Scan for the cell matching the given text and deliver its (X, Y) coordinate at center. 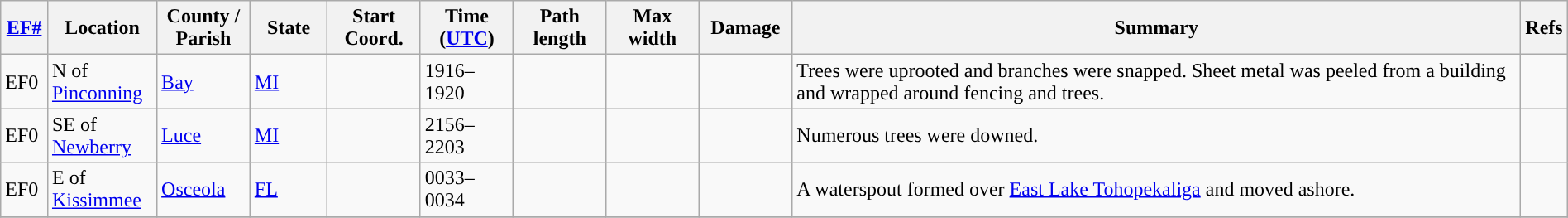
Bay (203, 81)
Location (102, 28)
Summary (1156, 28)
A waterspout formed over East Lake Tohopekaliga and moved ashore. (1156, 189)
FL (289, 189)
Max width (653, 28)
Start Coord. (374, 28)
0033–0034 (466, 189)
Luce (203, 136)
Time (UTC) (466, 28)
SE of Newberry (102, 136)
Damage (746, 28)
Numerous trees were downed. (1156, 136)
County / Parish (203, 28)
2156–2203 (466, 136)
Path length (560, 28)
Refs (1544, 28)
Trees were uprooted and branches were snapped. Sheet metal was peeled from a building and wrapped around fencing and trees. (1156, 81)
N of Pinconning (102, 81)
EF# (25, 28)
Osceola (203, 189)
E of Kissimmee (102, 189)
1916–1920 (466, 81)
State (289, 28)
